From the cell containing the given text, extract its center point as (X, Y) coordinate. 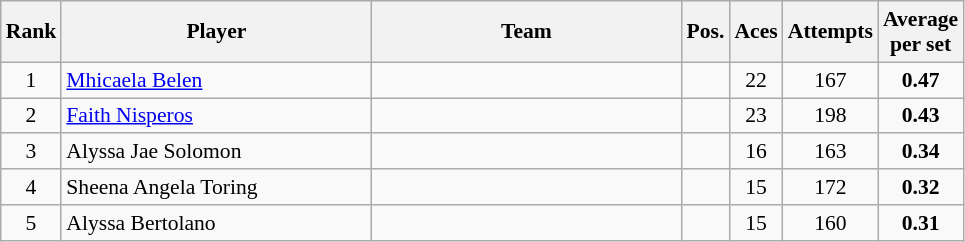
Pos. (706, 32)
167 (830, 80)
5 (32, 223)
Player (216, 32)
2 (32, 116)
Rank (32, 32)
3 (32, 152)
0.43 (920, 116)
0.32 (920, 187)
22 (756, 80)
172 (830, 187)
Mhicaela Belen (216, 80)
4 (32, 187)
0.34 (920, 152)
Average per set (920, 32)
16 (756, 152)
160 (830, 223)
1 (32, 80)
0.47 (920, 80)
Aces (756, 32)
Team (526, 32)
Alyssa Bertolano (216, 223)
23 (756, 116)
Attempts (830, 32)
198 (830, 116)
0.31 (920, 223)
Sheena Angela Toring (216, 187)
163 (830, 152)
Alyssa Jae Solomon (216, 152)
Faith Nisperos (216, 116)
